Provide the (x, y) coordinate of the cell's center where the given text is located.  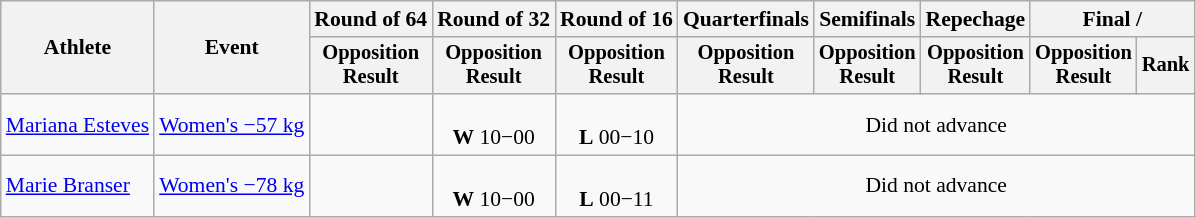
Athlete (78, 48)
Quarterfinals (746, 19)
Semifinals (868, 19)
Women's −78 kg (232, 186)
Mariana Esteves (78, 124)
L 00−10 (616, 124)
Round of 32 (494, 19)
Repechage (976, 19)
Final / (1112, 19)
Rank (1166, 66)
L 00−11 (616, 186)
Round of 16 (616, 19)
Event (232, 48)
Marie Branser (78, 186)
Women's −57 kg (232, 124)
Round of 64 (370, 19)
